Identify which cell holds the provided text, then report its (X, Y) central coordinate. 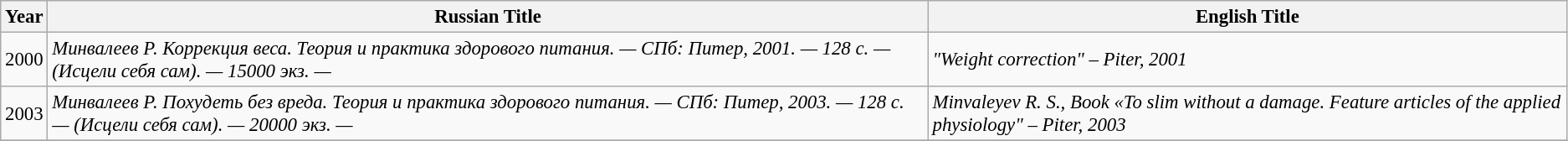
Минвалеев Р. Похудеть без вреда. Теория и практика здорового питания. — СПб: Питер, 2003. — 128 с. — (Исцели себя сам). — 20000 экз. — (488, 114)
"Weight correction" – Piter, 2001 (1247, 60)
2000 (24, 60)
2003 (24, 114)
Минвалеев Р. Коррекция веса. Теория и практика здорового питания. — СПб: Питер, 2001. — 128 с. — (Исцели себя сам). — 15000 экз. — (488, 60)
Minvaleyev R. S., Book «To slim without a damage. Feature articles of the applied physiology" – Piter, 2003 (1247, 114)
Russian Title (488, 17)
Year (24, 17)
English Title (1247, 17)
